Capture the cell that displays the provided text and extract its (X, Y) central coordinate. 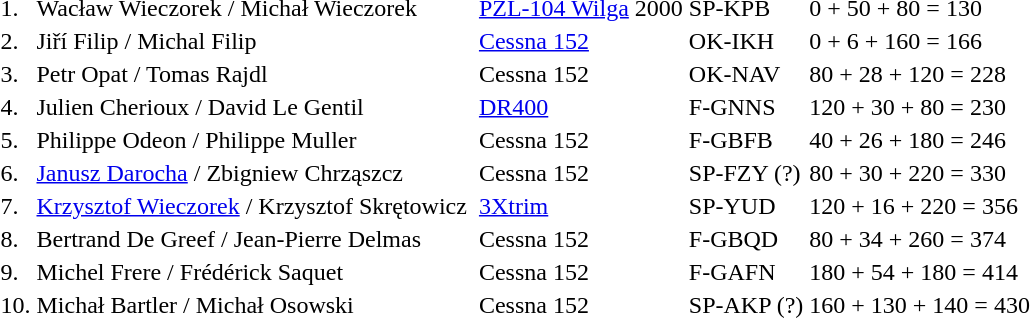
Krzysztof Wieczorek / Krzysztof Skrętowicz (252, 206)
SP-YUD (746, 206)
3Xtrim (580, 206)
Petr Opat / Tomas Rajdl (252, 74)
OK-IKH (746, 41)
F-GBQD (746, 239)
SP-FZY (?) (746, 173)
Bertrand De Greef / Jean-Pierre Delmas (252, 239)
Jiří Filip / Michal Filip (252, 41)
F-GBFB (746, 140)
Janusz Darocha / Zbigniew Chrząszcz (252, 173)
DR400 (580, 107)
Julien Cherioux / David Le Gentil (252, 107)
Philippe Odeon / Philippe Muller (252, 140)
F-GNNS (746, 107)
F-GAFN (746, 272)
OK-NAV (746, 74)
Michel Frere / Frédérick Saquet (252, 272)
